Find where the given text appears and provide that cell's center as (X, Y) coordinate. 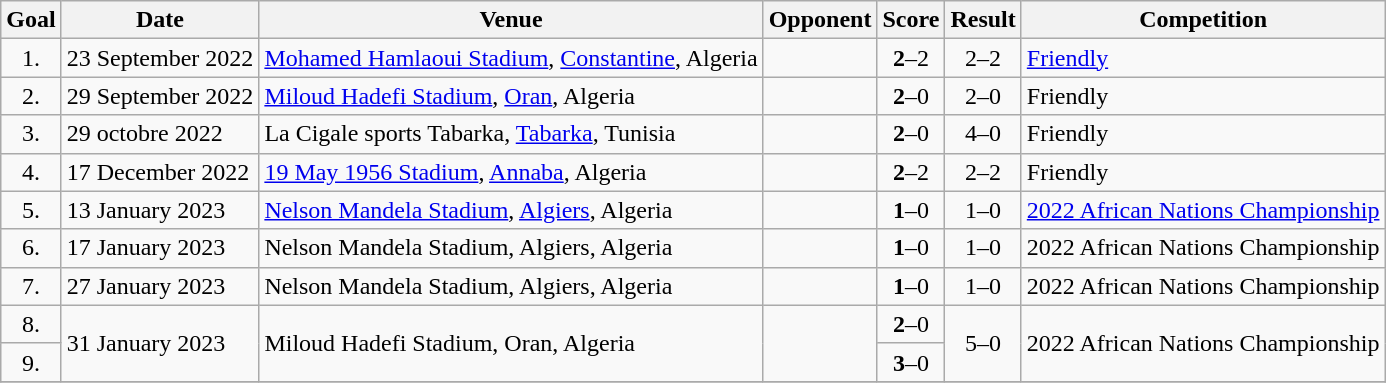
7. (31, 286)
Competition (1203, 20)
29 September 2022 (160, 96)
29 octobre 2022 (160, 134)
2. (31, 96)
Venue (511, 20)
Goal (31, 20)
19 May 1956 Stadium, Annaba, Algeria (511, 172)
Score (911, 20)
4. (31, 172)
5–0 (983, 343)
4–0 (983, 134)
27 January 2023 (160, 286)
1. (31, 58)
6. (31, 248)
3. (31, 134)
La Cigale sports Tabarka, Tabarka, Tunisia (511, 134)
17 December 2022 (160, 172)
8. (31, 324)
13 January 2023 (160, 210)
Mohamed Hamlaoui Stadium, Constantine, Algeria (511, 58)
Opponent (820, 20)
31 January 2023 (160, 343)
23 September 2022 (160, 58)
9. (31, 362)
17 January 2023 (160, 248)
5. (31, 210)
Date (160, 20)
3–0 (911, 362)
Result (983, 20)
